Return the (x, y) coordinate for the center point of the cell that contains the specified text.  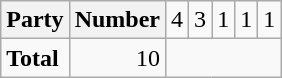
3 (200, 20)
Total (35, 58)
Number (117, 20)
4 (178, 20)
Party (35, 20)
10 (117, 58)
